Output the (x, y) coordinate of the center of the cell containing the given text.  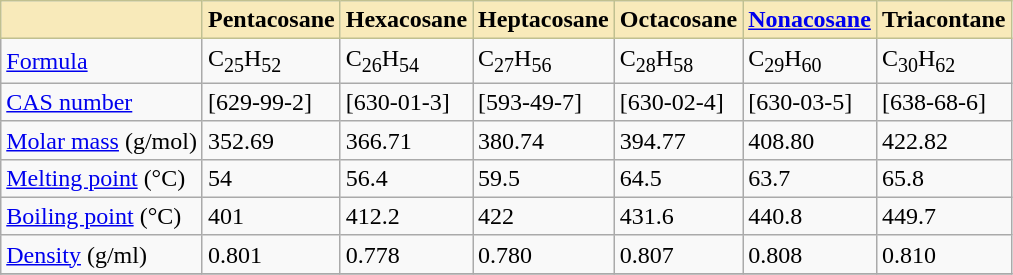
449.7 (944, 216)
64.5 (678, 178)
0.810 (944, 254)
Nonacosane (810, 20)
Hexacosane (406, 20)
C27H56 (544, 61)
0.778 (406, 254)
Triacontane (944, 20)
[593-49-7] (544, 102)
412.2 (406, 216)
422 (544, 216)
0.801 (271, 254)
C25H52 (271, 61)
[630-02-4] (678, 102)
422.82 (944, 140)
56.4 (406, 178)
C28H58 (678, 61)
352.69 (271, 140)
63.7 (810, 178)
380.74 (544, 140)
65.8 (944, 178)
C26H54 (406, 61)
[629-99-2] (271, 102)
54 (271, 178)
431.6 (678, 216)
CAS number (102, 102)
401 (271, 216)
Density (g/ml) (102, 254)
0.780 (544, 254)
Pentacosane (271, 20)
[630-01-3] (406, 102)
C29H60 (810, 61)
C30H62 (944, 61)
408.80 (810, 140)
[638-68-6] (944, 102)
Boiling point (°C) (102, 216)
0.808 (810, 254)
366.71 (406, 140)
Melting point (°C) (102, 178)
[630-03-5] (810, 102)
Molar mass (g/mol) (102, 140)
Heptacosane (544, 20)
59.5 (544, 178)
440.8 (810, 216)
394.77 (678, 140)
Octacosane (678, 20)
Formula (102, 61)
0.807 (678, 254)
